Identify which cell holds the provided text, then report its [x, y] central coordinate. 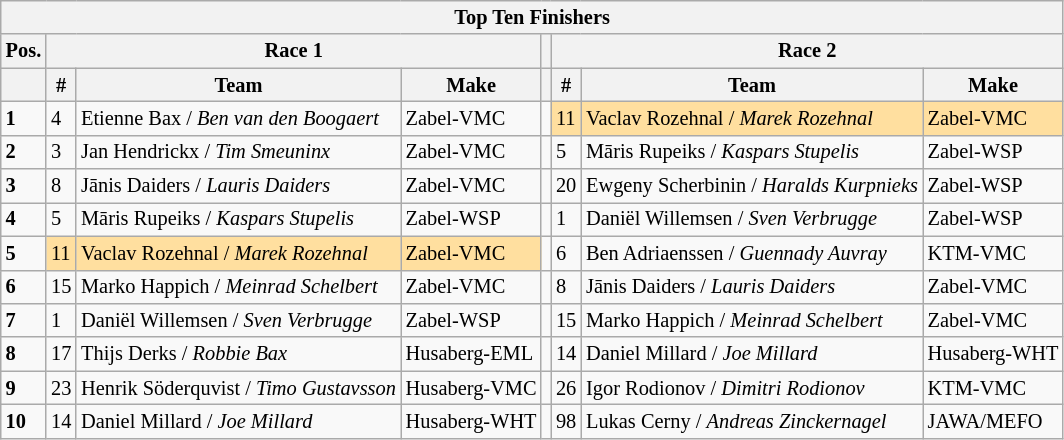
23 [61, 388]
9 [24, 388]
Husaberg-VMC [472, 388]
20 [566, 186]
2 [24, 152]
98 [566, 421]
Igor Rodionov / Dimitri Rodionov [752, 388]
17 [61, 354]
Etienne Bax / Ben van den Boogaert [238, 118]
26 [566, 388]
Race 2 [807, 51]
Jan Hendrickx / Tim Smeuninx [238, 152]
Top Ten Finishers [532, 17]
Husaberg-EML [472, 354]
Pos. [24, 51]
Ben Adriaenssen / Guennady Auvray [752, 253]
Lukas Cerny / Andreas Zinckernagel [752, 421]
Thijs Derks / Robbie Bax [238, 354]
Henrik Söderquvist / Timo Gustavsson [238, 388]
Race 1 [294, 51]
JAWA/MEFO [994, 421]
Ewgeny Scherbinin / Haralds Kurpnieks [752, 186]
7 [24, 320]
10 [24, 421]
